For the text-containing cell, return its midpoint in (X, Y) coordinate format. 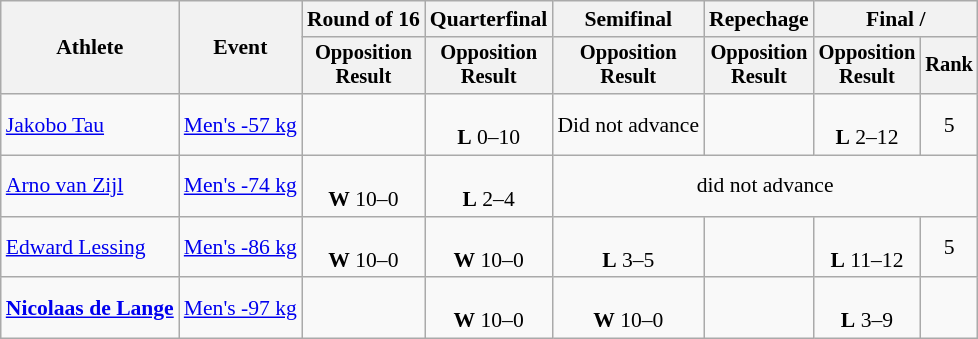
Event (240, 48)
Did not advance (628, 124)
L 2–4 (489, 186)
Men's -97 kg (240, 308)
did not advance (764, 186)
Quarterfinal (489, 19)
Edward Lessing (90, 248)
Men's -74 kg (240, 186)
Semifinal (628, 19)
Round of 16 (364, 19)
Rank (949, 66)
Jakobo Tau (90, 124)
Repechage (759, 19)
L 3–5 (628, 248)
Arno van Zijl (90, 186)
L 3–9 (868, 308)
Final / (896, 19)
L 0–10 (489, 124)
L 2–12 (868, 124)
Athlete (90, 48)
Men's -86 kg (240, 248)
Men's -57 kg (240, 124)
Nicolaas de Lange (90, 308)
L 11–12 (868, 248)
